Output the (x, y) coordinate of the center of the cell containing the given text.  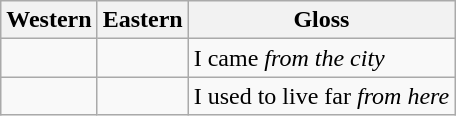
I used to live far from here (322, 96)
Eastern (142, 20)
Gloss (322, 20)
I came from the city (322, 58)
Western (49, 20)
